Identify which cell holds the provided text, then report its (X, Y) central coordinate. 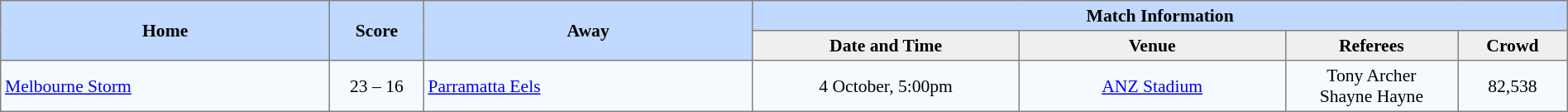
ANZ Stadium (1152, 86)
Parramatta Eels (588, 86)
Away (588, 31)
Match Information (1159, 16)
Referees (1371, 46)
Score (377, 31)
23 – 16 (377, 86)
Home (165, 31)
Venue (1152, 46)
82,538 (1513, 86)
Crowd (1513, 46)
4 October, 5:00pm (886, 86)
Date and Time (886, 46)
Melbourne Storm (165, 86)
Tony ArcherShayne Hayne (1371, 86)
